Return [X, Y] of the center of cell containing provided text 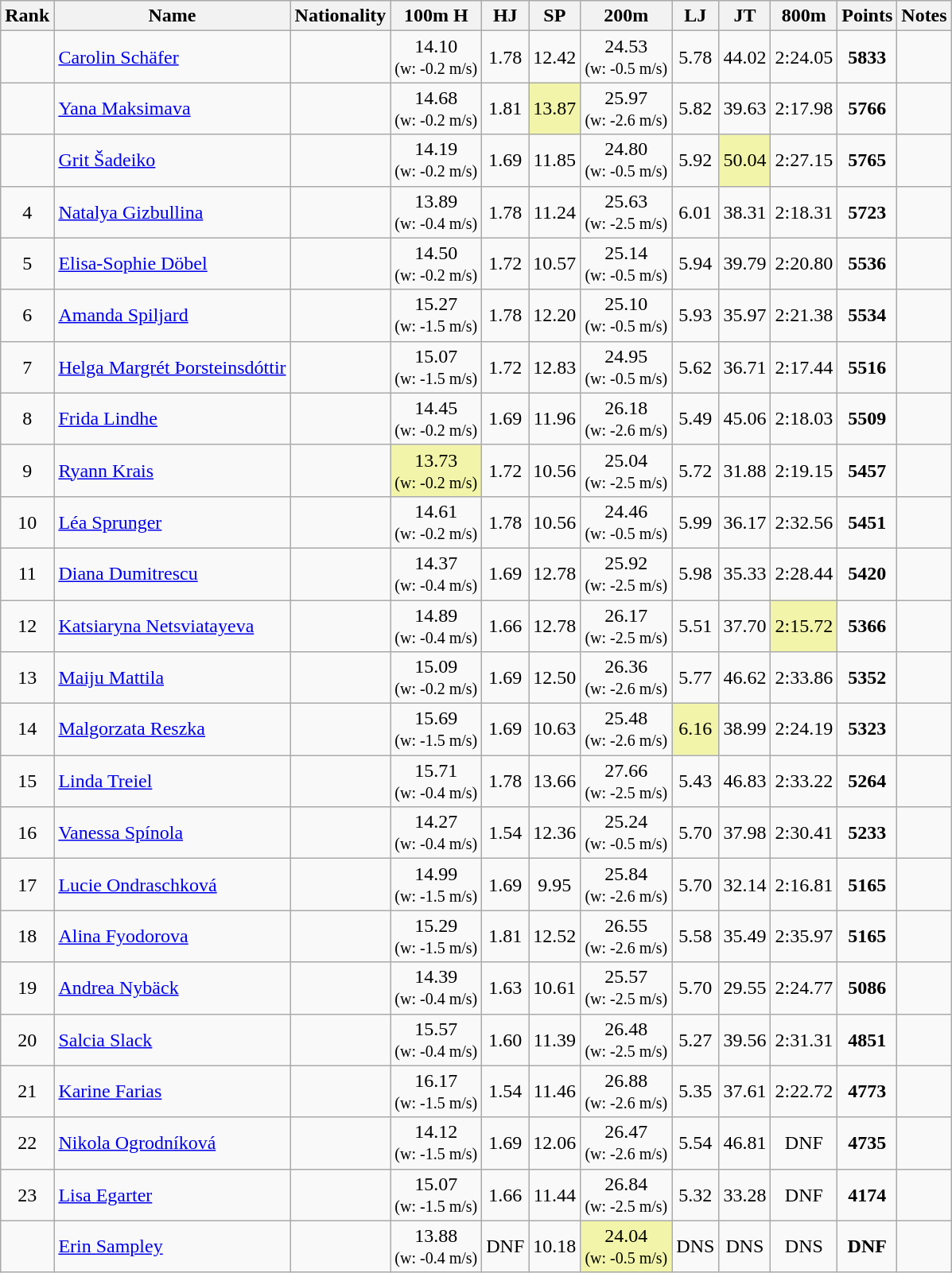
11 [27, 574]
2:27.15 [804, 161]
15.57(w: -0.4 m/s) [436, 1040]
Name [172, 16]
32.14 [744, 884]
18 [27, 937]
35.33 [744, 574]
LJ [695, 16]
5.32 [695, 1194]
13 [27, 677]
2:17.44 [804, 367]
12.36 [555, 833]
100m H [436, 16]
27.66(w: -2.5 m/s) [627, 781]
15 [27, 781]
38.99 [744, 730]
5.78 [695, 57]
11.24 [555, 212]
5366 [867, 625]
10.63 [555, 730]
5.94 [695, 264]
26.88(w: -2.6 m/s) [627, 1091]
Rank [27, 16]
15.69(w: -1.5 m/s) [436, 730]
2:20.80 [804, 264]
1.63 [506, 988]
50.04 [744, 161]
5.35 [695, 1091]
Maiju Mattila [172, 677]
2:28.44 [804, 574]
2:16.81 [804, 884]
35.49 [744, 937]
12.83 [555, 367]
26.47(w: -2.6 m/s) [627, 1143]
Linda Treiel [172, 781]
Vanessa Spínola [172, 833]
5516 [867, 367]
1.60 [506, 1040]
2:18.31 [804, 212]
25.63(w: -2.5 m/s) [627, 212]
11.46 [555, 1091]
Lisa Egarter [172, 1194]
10.57 [555, 264]
36.71 [744, 367]
25.84(w: -2.6 m/s) [627, 884]
26.36(w: -2.6 m/s) [627, 677]
24.80(w: -0.5 m/s) [627, 161]
Points [867, 16]
31.88 [744, 471]
26.48(w: -2.5 m/s) [627, 1040]
29.55 [744, 988]
10.61 [555, 988]
5765 [867, 161]
26.18(w: -2.6 m/s) [627, 418]
5352 [867, 677]
5.51 [695, 625]
25.14(w: -0.5 m/s) [627, 264]
Ryann Krais [172, 471]
2:31.31 [804, 1040]
20 [27, 1040]
25.48(w: -2.6 m/s) [627, 730]
33.28 [744, 1194]
5233 [867, 833]
37.61 [744, 1091]
44.02 [744, 57]
2:35.97 [804, 937]
10 [27, 522]
24.46(w: -0.5 m/s) [627, 522]
13.73(w: -0.2 m/s) [436, 471]
5.62 [695, 367]
26.55(w: -2.6 m/s) [627, 937]
26.17(w: -2.5 m/s) [627, 625]
Diana Dumitrescu [172, 574]
25.97(w: -2.6 m/s) [627, 108]
5.93 [695, 315]
SP [555, 16]
13.87 [555, 108]
16 [27, 833]
5534 [867, 315]
13.89(w: -0.4 m/s) [436, 212]
12.20 [555, 315]
5509 [867, 418]
14.10(w: -0.2 m/s) [436, 57]
26.84(w: -2.5 m/s) [627, 1194]
2:24.19 [804, 730]
46.62 [744, 677]
25.24(w: -0.5 m/s) [627, 833]
Frida Lindhe [172, 418]
2:33.86 [804, 677]
2:30.41 [804, 833]
5.27 [695, 1040]
Katsiaryna Netsviatayeva [172, 625]
2:24.05 [804, 57]
Carolin Schäfer [172, 57]
4 [27, 212]
7 [27, 367]
45.06 [744, 418]
36.17 [744, 522]
5420 [867, 574]
2:17.98 [804, 108]
14.27(w: -0.4 m/s) [436, 833]
14.68(w: -0.2 m/s) [436, 108]
5.77 [695, 677]
5.58 [695, 937]
Alina Fyodorova [172, 937]
Elisa-Sophie Döbel [172, 264]
5.72 [695, 471]
4851 [867, 1040]
5 [27, 264]
8 [27, 418]
37.98 [744, 833]
5.92 [695, 161]
12.52 [555, 937]
39.56 [744, 1040]
JT [744, 16]
14.61(w: -0.2 m/s) [436, 522]
11.39 [555, 1040]
2:24.77 [804, 988]
2:32.56 [804, 522]
14.37(w: -0.4 m/s) [436, 574]
5766 [867, 108]
5323 [867, 730]
14.12(w: -1.5 m/s) [436, 1143]
Léa Sprunger [172, 522]
37.70 [744, 625]
21 [27, 1091]
2:18.03 [804, 418]
15.29(w: -1.5 m/s) [436, 937]
14.50(w: -0.2 m/s) [436, 264]
5.98 [695, 574]
Grit Šadeiko [172, 161]
Malgorzata Reszka [172, 730]
2:21.38 [804, 315]
Lucie Ondraschková [172, 884]
14.89(w: -0.4 m/s) [436, 625]
22 [27, 1143]
15.09(w: -0.2 m/s) [436, 677]
19 [27, 988]
5.82 [695, 108]
Amanda Spiljard [172, 315]
35.97 [744, 315]
5.43 [695, 781]
2:19.15 [804, 471]
9.95 [555, 884]
15.71(w: -0.4 m/s) [436, 781]
5451 [867, 522]
Natalya Gizbullina [172, 212]
12.06 [555, 1143]
25.57(w: -2.5 m/s) [627, 988]
11.85 [555, 161]
17 [27, 884]
HJ [506, 16]
10.18 [555, 1247]
Nationality [340, 16]
14 [27, 730]
14.19(w: -0.2 m/s) [436, 161]
24.53(w: -0.5 m/s) [627, 57]
6 [27, 315]
Helga Margrét Þorsteinsdóttir [172, 367]
15.27(w: -1.5 m/s) [436, 315]
13.88(w: -0.4 m/s) [436, 1247]
5264 [867, 781]
800m [804, 16]
2:33.22 [804, 781]
46.81 [744, 1143]
5536 [867, 264]
4174 [867, 1194]
5457 [867, 471]
25.04(w: -2.5 m/s) [627, 471]
12.50 [555, 677]
24.04(w: -0.5 m/s) [627, 1247]
14.45(w: -0.2 m/s) [436, 418]
5833 [867, 57]
5723 [867, 212]
Karine Farias [172, 1091]
16.17(w: -1.5 m/s) [436, 1091]
46.83 [744, 781]
24.95(w: -0.5 m/s) [627, 367]
11.96 [555, 418]
5.54 [695, 1143]
38.31 [744, 212]
5.99 [695, 522]
4773 [867, 1091]
39.63 [744, 108]
2:22.72 [804, 1091]
14.99(w: -1.5 m/s) [436, 884]
5086 [867, 988]
13.66 [555, 781]
23 [27, 1194]
25.92(w: -2.5 m/s) [627, 574]
Notes [924, 16]
2:15.72 [804, 625]
5.49 [695, 418]
4735 [867, 1143]
Andrea Nybäck [172, 988]
Nikola Ogrodníková [172, 1143]
12 [27, 625]
6.16 [695, 730]
12.42 [555, 57]
14.39(w: -0.4 m/s) [436, 988]
200m [627, 16]
11.44 [555, 1194]
Erin Sampley [172, 1247]
Yana Maksimava [172, 108]
25.10(w: -0.5 m/s) [627, 315]
6.01 [695, 212]
39.79 [744, 264]
Salcia Slack [172, 1040]
9 [27, 471]
